Identify which cell holds the provided text, then report its (x, y) central coordinate. 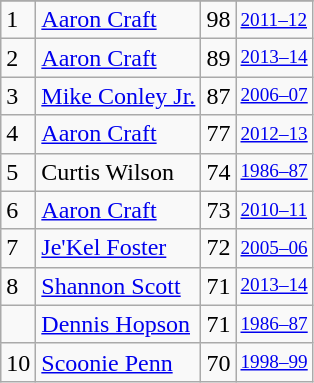
72 (218, 248)
Scoonie Penn (118, 362)
2010–11 (274, 210)
2011–12 (274, 20)
6 (18, 210)
70 (218, 362)
77 (218, 134)
2005–06 (274, 248)
98 (218, 20)
7 (18, 248)
2 (18, 58)
87 (218, 96)
Dennis Hopson (118, 324)
1 (18, 20)
Curtis Wilson (118, 172)
74 (218, 172)
5 (18, 172)
Mike Conley Jr. (118, 96)
4 (18, 134)
73 (218, 210)
2012–13 (274, 134)
3 (18, 96)
10 (18, 362)
2006–07 (274, 96)
8 (18, 286)
89 (218, 58)
1998–99 (274, 362)
Shannon Scott (118, 286)
Je'Kel Foster (118, 248)
